Detect which cell encompasses the target text, then output its (x, y) center coordinate. 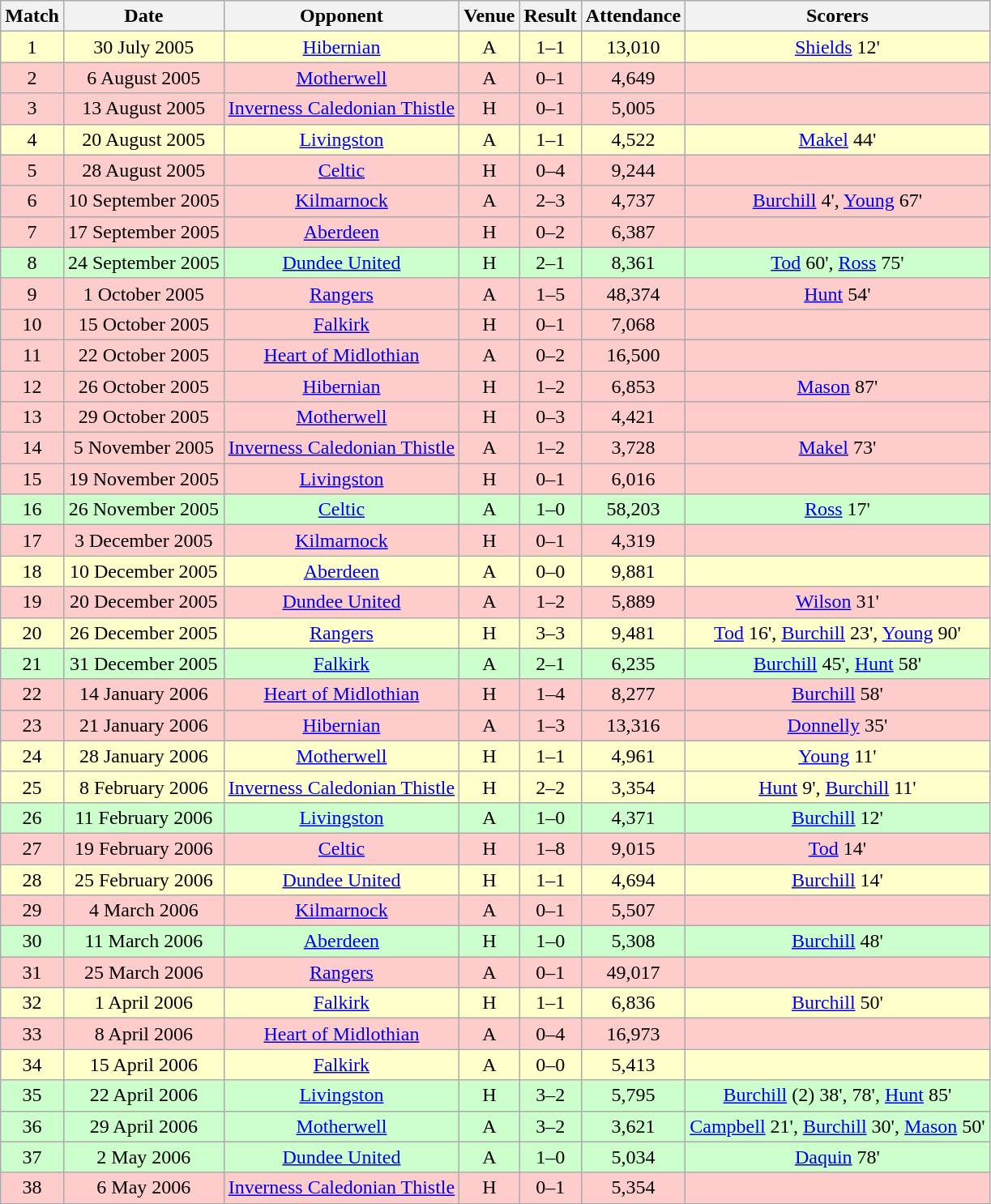
Burchill 4', Young 67' (838, 201)
16,500 (633, 355)
Attendance (633, 16)
5,889 (633, 602)
28 (32, 879)
Venue (489, 16)
13 (32, 417)
Opponent (342, 16)
15 October 2005 (143, 324)
Hunt 54' (838, 293)
6 August 2005 (143, 78)
35 (32, 1095)
26 December 2005 (143, 633)
49,017 (633, 972)
Tod 60', Ross 75' (838, 263)
4,649 (633, 78)
4 March 2006 (143, 911)
Burchill (2) 38', 78', Hunt 85' (838, 1095)
Wilson 31' (838, 602)
3,621 (633, 1126)
30 (32, 941)
4,319 (633, 540)
9,015 (633, 848)
32 (32, 1003)
22 (32, 694)
6,016 (633, 479)
58,203 (633, 510)
Campbell 21', Burchill 30', Mason 50' (838, 1126)
28 August 2005 (143, 170)
Date (143, 16)
14 (32, 448)
29 October 2005 (143, 417)
19 November 2005 (143, 479)
26 November 2005 (143, 510)
34 (32, 1065)
Match (32, 16)
25 March 2006 (143, 972)
20 December 2005 (143, 602)
33 (32, 1034)
5,005 (633, 109)
1 (32, 47)
26 October 2005 (143, 386)
1–3 (550, 725)
17 September 2005 (143, 232)
Ross 17' (838, 510)
5 November 2005 (143, 448)
6,853 (633, 386)
15 April 2006 (143, 1065)
8 April 2006 (143, 1034)
1 April 2006 (143, 1003)
Burchill 58' (838, 694)
4,421 (633, 417)
6,235 (633, 664)
2 (32, 78)
14 January 2006 (143, 694)
13,010 (633, 47)
5,308 (633, 941)
Burchill 14' (838, 879)
22 October 2005 (143, 355)
Makel 44' (838, 139)
20 August 2005 (143, 139)
17 (32, 540)
2–3 (550, 201)
Shields 12' (838, 47)
20 (32, 633)
Burchill 48' (838, 941)
6,387 (633, 232)
7,068 (633, 324)
4,371 (633, 818)
38 (32, 1188)
4,961 (633, 756)
8 (32, 263)
3,354 (633, 787)
7 (32, 232)
22 April 2006 (143, 1095)
Hunt 9', Burchill 11' (838, 787)
18 (32, 571)
3 December 2005 (143, 540)
11 (32, 355)
16 (32, 510)
36 (32, 1126)
Donnelly 35' (838, 725)
12 (32, 386)
2–2 (550, 787)
25 February 2006 (143, 879)
Makel 73' (838, 448)
26 (32, 818)
13,316 (633, 725)
9 (32, 293)
19 February 2006 (143, 848)
5 (32, 170)
3 (32, 109)
21 January 2006 (143, 725)
31 (32, 972)
19 (32, 602)
13 August 2005 (143, 109)
11 March 2006 (143, 941)
10 December 2005 (143, 571)
31 December 2005 (143, 664)
3,728 (633, 448)
10 (32, 324)
5,034 (633, 1157)
28 January 2006 (143, 756)
27 (32, 848)
9,481 (633, 633)
Tod 16', Burchill 23', Young 90' (838, 633)
3–3 (550, 633)
21 (32, 664)
Young 11' (838, 756)
1 October 2005 (143, 293)
Daquin 78' (838, 1157)
2 May 2006 (143, 1157)
5,413 (633, 1065)
5,507 (633, 911)
29 (32, 911)
16,973 (633, 1034)
5,354 (633, 1188)
4,522 (633, 139)
Tod 14' (838, 848)
48,374 (633, 293)
4 (32, 139)
Result (550, 16)
15 (32, 479)
24 (32, 756)
6 May 2006 (143, 1188)
24 September 2005 (143, 263)
9,244 (633, 170)
1–4 (550, 694)
23 (32, 725)
Burchill 50' (838, 1003)
29 April 2006 (143, 1126)
Scorers (838, 16)
25 (32, 787)
5,795 (633, 1095)
9,881 (633, 571)
11 February 2006 (143, 818)
4,694 (633, 879)
8,361 (633, 263)
Burchill 45', Hunt 58' (838, 664)
0–3 (550, 417)
Burchill 12' (838, 818)
1–8 (550, 848)
Mason 87' (838, 386)
6 (32, 201)
4,737 (633, 201)
8,277 (633, 694)
8 February 2006 (143, 787)
1–5 (550, 293)
30 July 2005 (143, 47)
10 September 2005 (143, 201)
37 (32, 1157)
6,836 (633, 1003)
